Search for the cell housing the specified text and yield its (x, y) center coordinate. 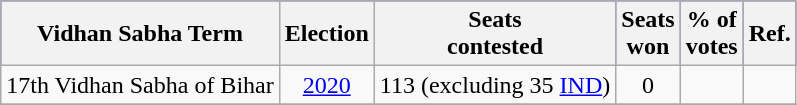
113 (excluding 35 IND) (494, 85)
Vidhan Sabha Term (140, 34)
0 (648, 85)
Seatswon (648, 34)
Election (326, 34)
17th Vidhan Sabha of Bihar (140, 85)
% of votes (712, 34)
2020 (326, 85)
Seatscontested (494, 34)
Ref. (770, 34)
